Return [X, Y] of the center of cell containing provided text 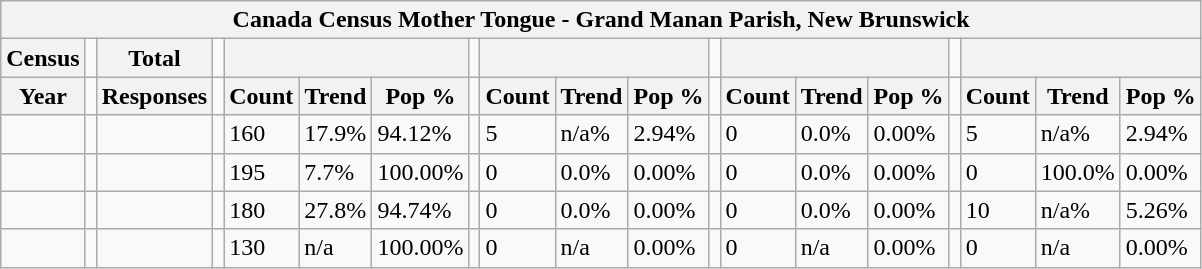
94.12% [420, 134]
Year [43, 96]
160 [262, 134]
5.26% [1160, 210]
Total [154, 58]
10 [998, 210]
Census [43, 58]
94.74% [420, 210]
195 [262, 172]
100.0% [1078, 172]
Canada Census Mother Tongue - Grand Manan Parish, New Brunswick [602, 20]
7.7% [336, 172]
17.9% [336, 134]
130 [262, 248]
180 [262, 210]
Responses [154, 96]
27.8% [336, 210]
